Provide the (X, Y) coordinate of the cell's center where the given text is located.  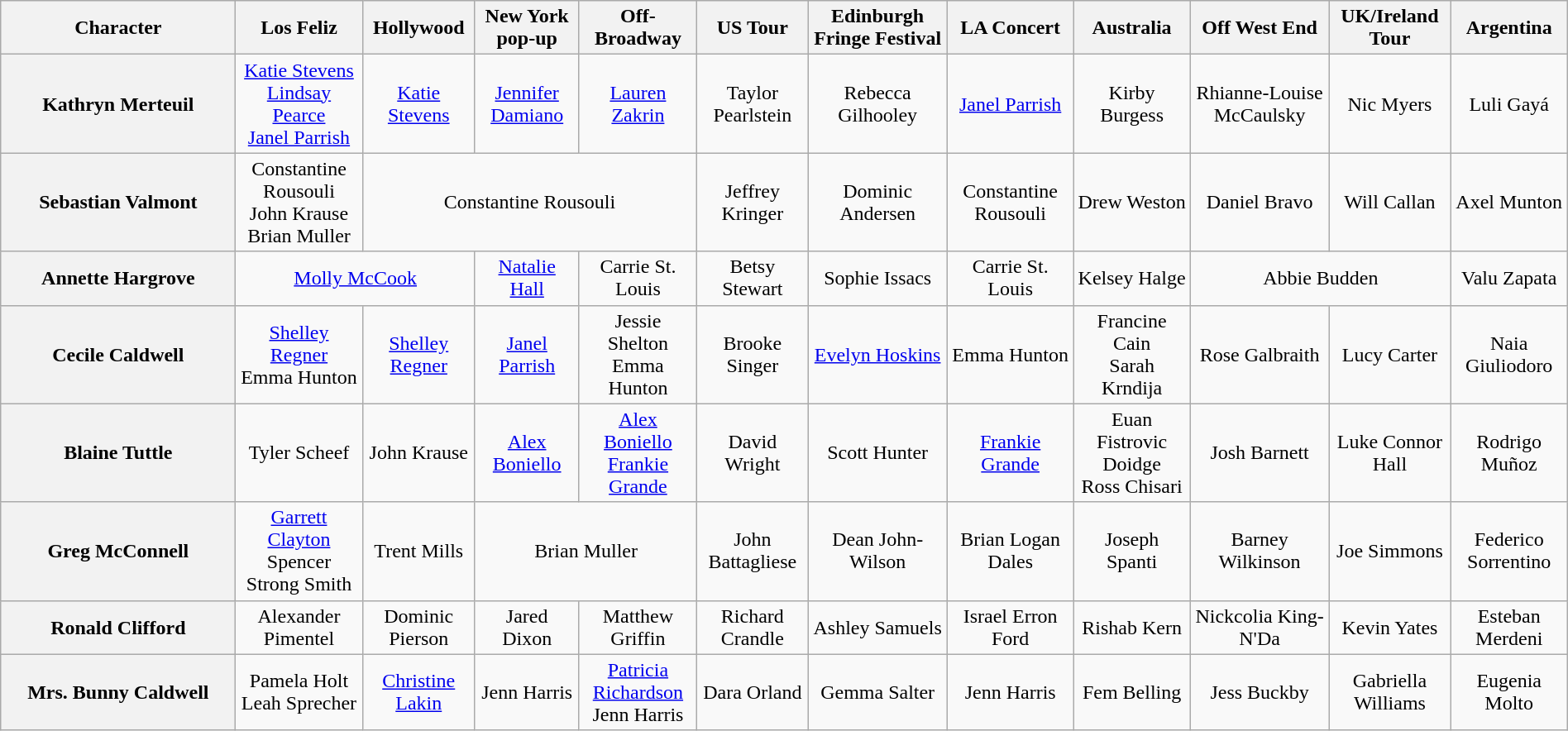
Shelley Regner (418, 354)
Daniel Bravo (1259, 202)
Scott Hunter (878, 453)
Australia (1132, 28)
Mrs. Bunny Caldwell (118, 692)
Matthew Griffin (638, 627)
Nickcolia King-N'Da (1259, 627)
Francine CainSarah Krndija (1132, 354)
Betsy Stewart (753, 278)
Blaine Tuttle (118, 453)
Rebecca Gilhooley (878, 104)
Kathryn Merteuil (118, 104)
Gabriella Williams (1389, 692)
Katie StevensLindsay PearceJanel Parrish (299, 104)
Shelley RegnerEmma Hunton (299, 354)
Axel Munton (1508, 202)
Kirby Burgess (1132, 104)
Edinburgh Fringe Festival (878, 28)
Ashley Samuels (878, 627)
Constantine RousouliJohn KrauseBrian Muller (299, 202)
David Wright (753, 453)
Molly McCook (356, 278)
Nic Myers (1389, 104)
Barney Wilkinson (1259, 551)
Character (118, 28)
Pamela HoltLeah Sprecher (299, 692)
Sebastian Valmont (118, 202)
John Battagliese (753, 551)
Brooke Singer (753, 354)
Rishab Kern (1132, 627)
Jared Dixon (526, 627)
Dominic Pierson (418, 627)
Taylor Pearlstein (753, 104)
Alex Boniello (526, 453)
Joseph Spanti (1132, 551)
Will Callan (1389, 202)
Dean John-Wilson (878, 551)
Josh Barnett (1259, 453)
Rose Galbraith (1259, 354)
Luke Connor Hall (1389, 453)
Frankie Grande (1011, 453)
Alex BonielloFrankie Grande (638, 453)
Joe Simmons (1389, 551)
Trent Mills (418, 551)
Christine Lakin (418, 692)
Israel Erron Ford (1011, 627)
Brian Logan Dales (1011, 551)
Argentina (1508, 28)
Dara Orland (753, 692)
Valu Zapata (1508, 278)
Eugenia Molto (1508, 692)
Tyler Scheef (299, 453)
Richard Crandle (753, 627)
UK/Ireland Tour (1389, 28)
Euan Fistrovic DoidgeRoss Chisari (1132, 453)
John Krause (418, 453)
Abbie Budden (1320, 278)
Katie Stevens (418, 104)
Lauren Zakrin (638, 104)
Ronald Clifford (118, 627)
Garrett Clayton Spencer Strong Smith (299, 551)
Los Feliz (299, 28)
Off West End (1259, 28)
Off-Broadway (638, 28)
Jessie SheltonEmma Hunton (638, 354)
Lucy Carter (1389, 354)
Greg McConnell (118, 551)
Alexander Pimentel (299, 627)
Rhianne-Louise McCaulsky (1259, 104)
Brian Muller (586, 551)
Esteban Merdeni (1508, 627)
Jennifer Damiano (526, 104)
Cecile Caldwell (118, 354)
US Tour (753, 28)
Hollywood (418, 28)
Dominic Andersen (878, 202)
Kelsey Halge (1132, 278)
Luli Gayá (1508, 104)
Federico Sorrentino (1508, 551)
Drew Weston (1132, 202)
Rodrigo Muñoz (1508, 453)
Kevin Yates (1389, 627)
Natalie Hall (526, 278)
Evelyn Hoskins (878, 354)
Emma Hunton (1011, 354)
Jeffrey Kringer (753, 202)
Fem Belling (1132, 692)
Naia Giuliodoro (1508, 354)
Patricia RichardsonJenn Harris (638, 692)
Jess Buckby (1259, 692)
Annette Hargrove (118, 278)
LA Concert (1011, 28)
New York pop-up (526, 28)
Sophie Issacs (878, 278)
Gemma Salter (878, 692)
